For the text-containing cell, return its midpoint in [x, y] coordinate format. 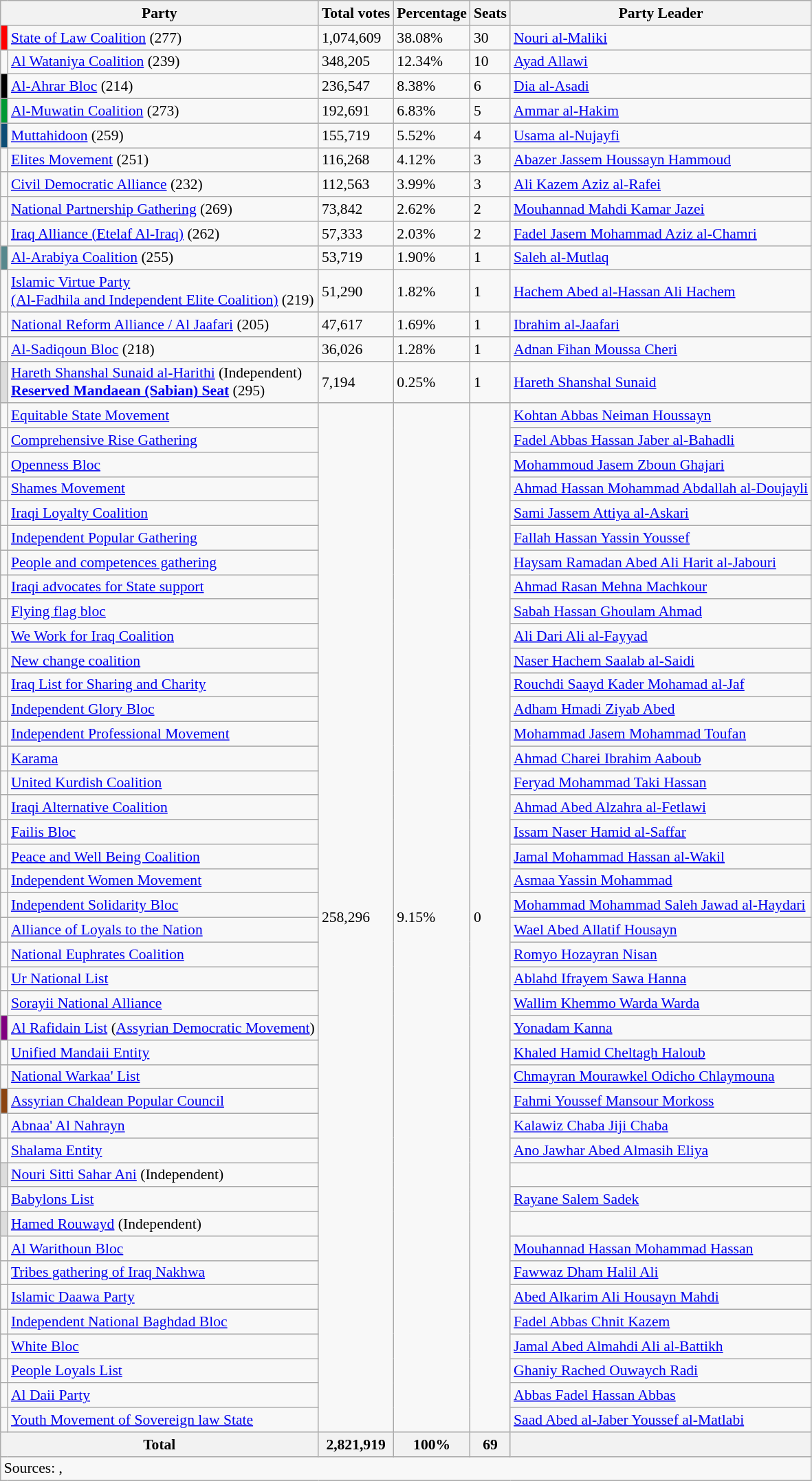
38.08% [432, 38]
1.28% [432, 349]
8.38% [432, 87]
Mouhannad Mahdi Kamar Jazei [661, 209]
73,842 [356, 209]
Iraqi Loyalty Coalition [163, 514]
Abnaa' Al Nahrayn [163, 1126]
Ablahd Ifrayem Sawa Hanna [661, 979]
Youth Movement of Sovereign law State [163, 1420]
Yonadam Kanna [661, 1028]
Mouhannad Hassan Mohammad Hassan [661, 1249]
Dia al-Asadi [661, 87]
Tribes gathering of Iraq Nakhwa [163, 1273]
Ghaniy Rached Ouwaych Radi [661, 1371]
Abed Alkarim Ali Housayn Mahdi [661, 1297]
Ahmad Rasan Mehna Machkour [661, 587]
Al Warithoun Bloc [163, 1249]
Sorayii National Alliance [163, 1004]
Rayane Salem Sadek [661, 1200]
We Work for Iraq Coalition [163, 636]
Fadel Abbas Hassan Jaber al-Bahadli [661, 440]
Elites Movement (251) [163, 160]
9.15% [432, 918]
Independent Solidarity Bloc [163, 906]
Jamal Mohammad Hassan al-Wakil [661, 857]
People Loyals List [163, 1371]
Karama [163, 758]
United Kurdish Coalition [163, 783]
Al Rafidain List (Assyrian Democratic Movement) [163, 1028]
Al-Ahrar Bloc (214) [163, 87]
51,290 [356, 292]
Ahmad Charei Ibrahim Aaboub [661, 758]
348,205 [356, 62]
1.82% [432, 292]
Rouchdi Saayd Kader Mohamad al-Jaf [661, 685]
Sabah Hassan Ghoulam Ahmad [661, 612]
0.25% [432, 382]
116,268 [356, 160]
36,026 [356, 349]
Iraqi Alternative Coalition [163, 808]
Flying flag bloc [163, 612]
Abazer Jassem Houssayn Hammoud [661, 160]
White Bloc [163, 1346]
Mohammad Mohammad Saleh Jawad al-Haydari [661, 906]
Fawwaz Dham Halil Ali [661, 1273]
Percentage [432, 13]
Seats [490, 13]
Nouri Sitti Sahar Ani (Independent) [163, 1175]
Al-Arabiya Coalition (255) [163, 258]
Independent Glory Bloc [163, 710]
Fadel Jasem Mohammad Aziz al-Chamri [661, 234]
Islamic Daawa Party [163, 1297]
Comprehensive Rise Gathering [163, 440]
Al Wataniya Coalition (239) [163, 62]
Adnan Fihan Moussa Cheri [661, 349]
Equitable State Movement [163, 416]
3.99% [432, 185]
Khaled Hamid Cheltagh Haloub [661, 1053]
5 [490, 111]
Islamic Virtue Party (Al-Fadhila and Independent Elite Coalition) (219) [163, 292]
Party Leader [661, 13]
Independent Professional Movement [163, 734]
Kohtan Abbas Neiman Houssayn [661, 416]
Ali Dari Ali al-Fayyad [661, 636]
155,719 [356, 135]
Fahmi Youssef Mansour Morkoss [661, 1101]
1,074,609 [356, 38]
69 [490, 1445]
Nouri al-Maliki [661, 38]
47,617 [356, 325]
Ahmad Hassan Mohammad Abdallah al-Doujayli [661, 489]
4.12% [432, 160]
Peace and Well Being Coalition [163, 857]
Ammar al-Hakim [661, 111]
Independent Women Movement [163, 881]
National Partnership Gathering (269) [163, 209]
57,333 [356, 234]
Ahmad Abed Alzahra al-Fetlawi [661, 808]
192,691 [356, 111]
Civil Democratic Alliance (232) [163, 185]
Sami Jassem Attiya al-Askari [661, 514]
Hachem Abed al-Hassan Ali Hachem [661, 292]
Iraq List for Sharing and Charity [163, 685]
Chmayran Mourawkel Odicho Chlaymouna [661, 1077]
1.90% [432, 258]
Ano Jawhar Abed Almasih Eliya [661, 1150]
Shalama Entity [163, 1150]
Ali Kazem Aziz al-Rafei [661, 185]
Al-Sadiqoun Bloc (218) [163, 349]
New change coalition [163, 661]
Mohammoud Jasem Zboun Ghajari [661, 465]
National Reform Alliance / Al Jaafari (205) [163, 325]
12.34% [432, 62]
4 [490, 135]
Shames Movement [163, 489]
Kalawiz Chaba Jiji Chaba [661, 1126]
State of Law Coalition (277) [163, 38]
Total [160, 1445]
5.52% [432, 135]
2.03% [432, 234]
Unified Mandaii Entity [163, 1053]
Wael Abed Allatif Housayn [661, 930]
Independent Popular Gathering [163, 538]
100% [432, 1445]
Openness Bloc [163, 465]
Party [160, 13]
Sources: , [406, 1469]
1.69% [432, 325]
Romyo Hozayran Nisan [661, 954]
Asmaa Yassin Mohammad [661, 881]
0 [490, 918]
Al Daii Party [163, 1396]
Failis Bloc [163, 832]
Babylons List [163, 1200]
National Euphrates Coalition [163, 954]
Feryad Mohammad Taki Hassan [661, 783]
Al-Muwatin Coalition (273) [163, 111]
Assyrian Chaldean Popular Council [163, 1101]
2.62% [432, 209]
53,719 [356, 258]
Iraq Alliance (Etelaf Al-Iraq) (262) [163, 234]
People and competences gathering [163, 562]
National Warkaa' List [163, 1077]
Iraqi advocates for State support [163, 587]
Total votes [356, 13]
Issam Naser Hamid al-Saffar [661, 832]
258,296 [356, 918]
Naser Hachem Saalab al-Saidi [661, 661]
Jamal Abed Almahdi Ali al-Battikh [661, 1346]
10 [490, 62]
7,194 [356, 382]
236,547 [356, 87]
112,563 [356, 185]
Ayad Allawi [661, 62]
Alliance of Loyals to the Nation [163, 930]
Fallah Hassan Yassin Youssef [661, 538]
Hareth Shanshal Sunaid al-Harithi (Independent)Reserved Mandaean (Sabian) Seat (295) [163, 382]
Hamed Rouwayd (Independent) [163, 1224]
Independent National Baghdad Bloc [163, 1322]
Fadel Abbas Chnit Kazem [661, 1322]
Adham Hmadi Ziyab Abed [661, 710]
Saad Abed al-Jaber Youssef al-Matlabi [661, 1420]
6.83% [432, 111]
Ibrahim al-Jaafari [661, 325]
6 [490, 87]
Usama al-Nujayfi [661, 135]
Haysam Ramadan Abed Ali Harit al-Jabouri [661, 562]
2,821,919 [356, 1445]
30 [490, 38]
Mohammad Jasem Mohammad Toufan [661, 734]
Abbas Fadel Hassan Abbas [661, 1396]
Muttahidoon (259) [163, 135]
Ur National List [163, 979]
Hareth Shanshal Sunaid [661, 382]
Saleh al-Mutlaq [661, 258]
Wallim Khemmo Warda Warda [661, 1004]
